Locate the cell with the specified text and output its [X, Y] center coordinate. 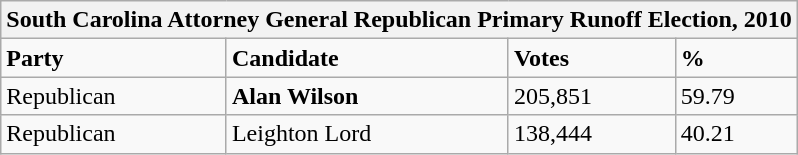
40.21 [736, 134]
Leighton Lord [367, 134]
% [736, 58]
South Carolina Attorney General Republican Primary Runoff Election, 2010 [400, 20]
138,444 [592, 134]
Candidate [367, 58]
59.79 [736, 96]
205,851 [592, 96]
Party [114, 58]
Votes [592, 58]
Alan Wilson [367, 96]
